Identify which cell holds the provided text, then report its (X, Y) central coordinate. 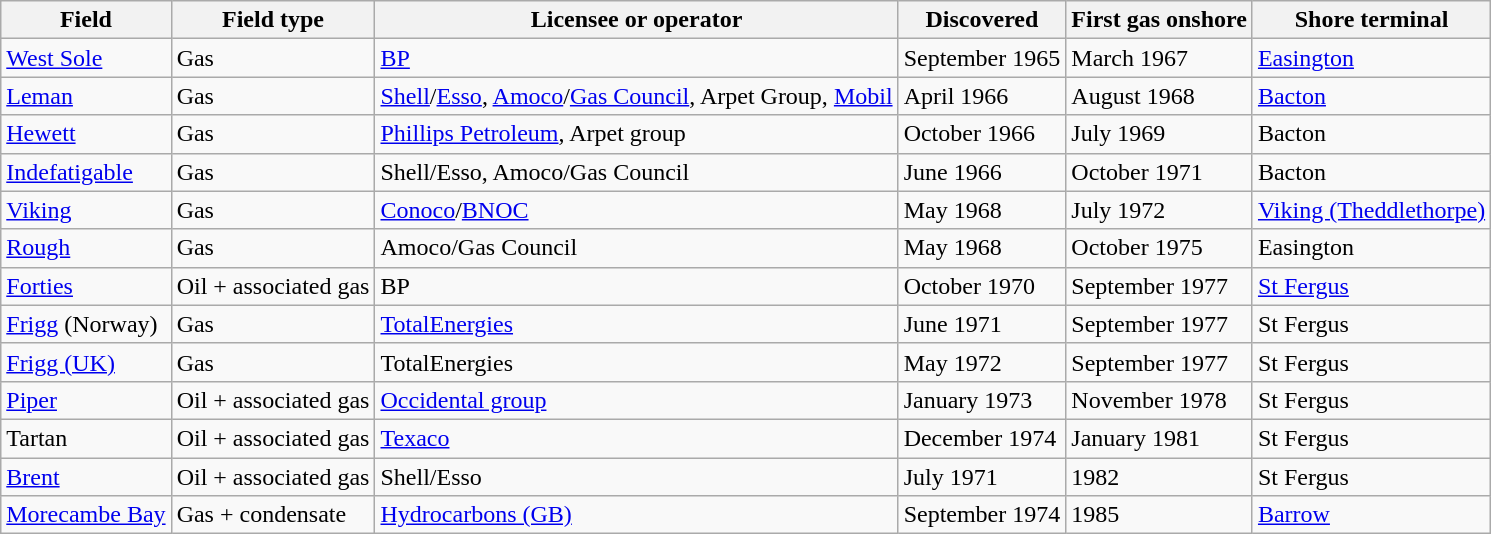
October 1970 (982, 286)
Brent (86, 477)
Indefatigable (86, 172)
Phillips Petroleum, Arpet group (636, 134)
Forties (86, 286)
October 1966 (982, 134)
July 1972 (1160, 210)
Tartan (86, 438)
Gas + condensate (273, 515)
Hewett (86, 134)
Field type (273, 20)
Licensee or operator (636, 20)
Frigg (Norway) (86, 324)
Amoco/Gas Council (636, 248)
Shell/Esso (636, 477)
Discovered (982, 20)
Field (86, 20)
Shell/Esso, Amoco/Gas Council, Arpet Group, Mobil (636, 96)
1985 (1160, 515)
Texaco (636, 438)
Viking (Theddlethorpe) (1371, 210)
West Sole (86, 58)
Hydrocarbons (GB) (636, 515)
June 1966 (982, 172)
January 1973 (982, 400)
September 1965 (982, 58)
Morecambe Bay (86, 515)
July 1971 (982, 477)
Shell/Esso, Amoco/Gas Council (636, 172)
December 1974 (982, 438)
Leman (86, 96)
Conoco/BNOC (636, 210)
June 1971 (982, 324)
November 1978 (1160, 400)
September 1974 (982, 515)
Piper (86, 400)
Viking (86, 210)
Shore terminal (1371, 20)
July 1969 (1160, 134)
Frigg (UK) (86, 362)
April 1966 (982, 96)
March 1967 (1160, 58)
January 1981 (1160, 438)
October 1975 (1160, 248)
Rough (86, 248)
Barrow (1371, 515)
First gas onshore (1160, 20)
August 1968 (1160, 96)
Occidental group (636, 400)
October 1971 (1160, 172)
1982 (1160, 477)
May 1972 (982, 362)
